From the cell containing the given text, extract its center point as [x, y] coordinate. 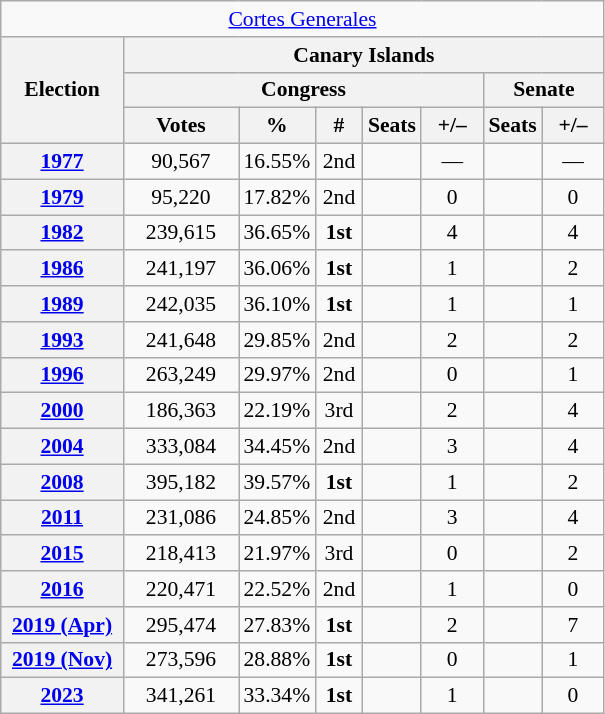
242,035 [180, 304]
28.88% [276, 660]
1996 [62, 375]
239,615 [180, 233]
273,596 [180, 660]
186,363 [180, 411]
16.55% [276, 162]
22.52% [276, 589]
Congress [303, 90]
29.85% [276, 340]
36.06% [276, 269]
22.19% [276, 411]
218,413 [180, 554]
2019 (Nov) [62, 660]
Canary Islands [364, 55]
231,086 [180, 518]
24.85% [276, 518]
Cortes Generales [303, 19]
241,648 [180, 340]
7 [574, 625]
2023 [62, 696]
90,567 [180, 162]
17.82% [276, 197]
1982 [62, 233]
1979 [62, 197]
33.34% [276, 696]
# [339, 126]
395,182 [180, 482]
263,249 [180, 375]
333,084 [180, 447]
95,220 [180, 197]
2008 [62, 482]
34.45% [276, 447]
2015 [62, 554]
39.57% [276, 482]
220,471 [180, 589]
241,197 [180, 269]
2004 [62, 447]
341,261 [180, 696]
2016 [62, 589]
21.97% [276, 554]
1977 [62, 162]
Senate [544, 90]
36.10% [276, 304]
2019 (Apr) [62, 625]
1986 [62, 269]
2011 [62, 518]
36.65% [276, 233]
295,474 [180, 625]
29.97% [276, 375]
1993 [62, 340]
Election [62, 90]
% [276, 126]
27.83% [276, 625]
1989 [62, 304]
Votes [180, 126]
2000 [62, 411]
